Locate the cell with the specified text and output its [x, y] center coordinate. 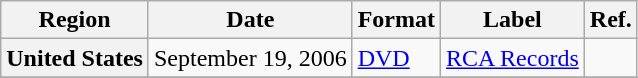
United States [75, 58]
RCA Records [513, 58]
DVD [396, 58]
Date [250, 20]
Format [396, 20]
September 19, 2006 [250, 58]
Region [75, 20]
Ref. [610, 20]
Label [513, 20]
